Search for the cell housing the specified text and yield its [X, Y] center coordinate. 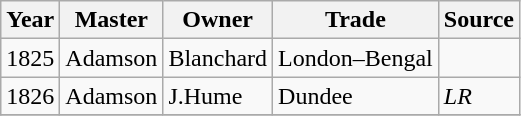
London–Bengal [356, 58]
1826 [30, 96]
Trade [356, 20]
Source [478, 20]
J.Hume [218, 96]
1825 [30, 58]
Owner [218, 20]
LR [478, 96]
Year [30, 20]
Master [112, 20]
Dundee [356, 96]
Blanchard [218, 58]
